Extract the [x, y] coordinate from the center of the cell holding the provided text.  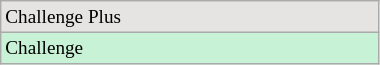
Challenge [190, 48]
Challenge Plus [190, 17]
